Pinpoint the cell where the given text exists, returning its [x, y] midpoint coordinate. 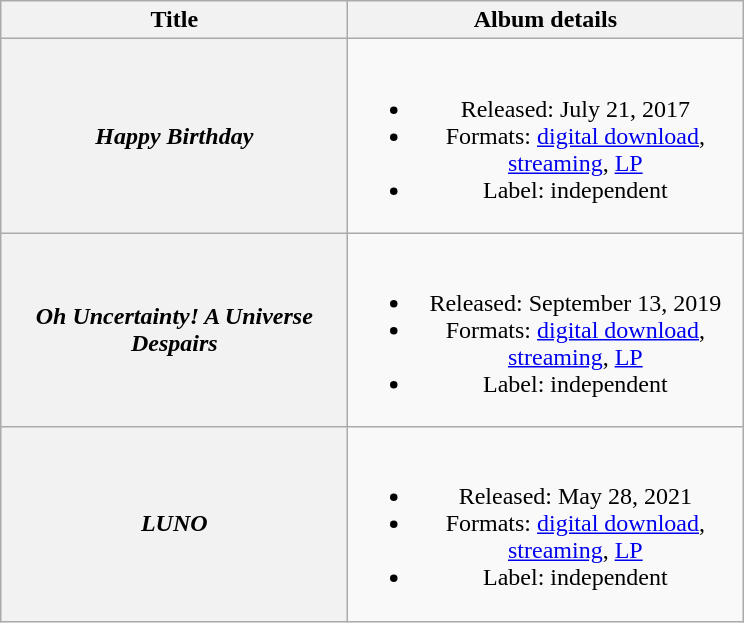
Released: September 13, 2019Formats: digital download, streaming, LPLabel: independent [546, 330]
Released: May 28, 2021Formats: digital download, streaming, LPLabel: independent [546, 524]
Album details [546, 20]
Oh Uncertainty! A Universe Despairs [174, 330]
Title [174, 20]
Happy Birthday [174, 136]
LUNO [174, 524]
Released: July 21, 2017Formats: digital download, streaming, LPLabel: independent [546, 136]
